Return [X, Y] of the center of cell containing provided text 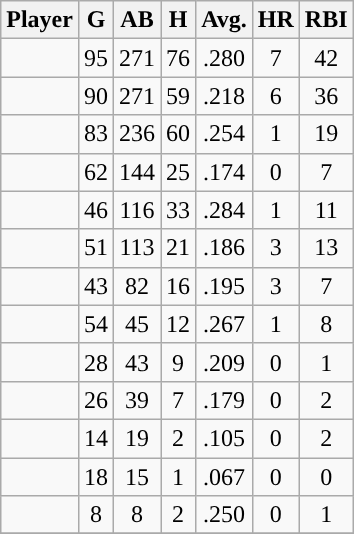
26 [96, 400]
.284 [224, 210]
11 [326, 210]
113 [138, 248]
.209 [224, 362]
39 [138, 400]
59 [178, 96]
AB [138, 20]
.195 [224, 286]
Player [40, 20]
H [178, 20]
90 [96, 96]
.174 [224, 172]
82 [138, 286]
51 [96, 248]
.250 [224, 515]
12 [178, 324]
46 [96, 210]
Avg. [224, 20]
36 [326, 96]
62 [96, 172]
54 [96, 324]
33 [178, 210]
76 [178, 58]
18 [96, 477]
.067 [224, 477]
.267 [224, 324]
116 [138, 210]
.179 [224, 400]
25 [178, 172]
HR [276, 20]
.218 [224, 96]
15 [138, 477]
95 [96, 58]
.280 [224, 58]
6 [276, 96]
16 [178, 286]
60 [178, 134]
.105 [224, 438]
13 [326, 248]
.254 [224, 134]
45 [138, 324]
RBI [326, 20]
28 [96, 362]
21 [178, 248]
9 [178, 362]
83 [96, 134]
14 [96, 438]
236 [138, 134]
G [96, 20]
.186 [224, 248]
42 [326, 58]
144 [138, 172]
